For the text-containing cell, return its midpoint in (x, y) coordinate format. 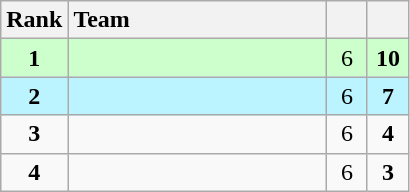
10 (388, 58)
7 (388, 96)
Team (198, 20)
2 (34, 96)
Rank (34, 20)
1 (34, 58)
